Locate the cell with the specified text and output its [x, y] center coordinate. 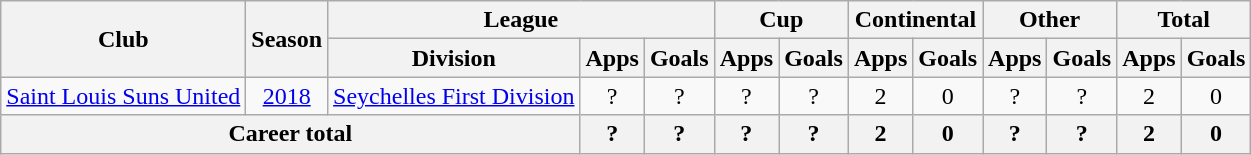
Division [454, 58]
Career total [290, 134]
Cup [781, 20]
Club [124, 39]
Saint Louis Suns United [124, 96]
Seychelles First Division [454, 96]
League [522, 20]
Season [287, 39]
Continental [915, 20]
Total [1184, 20]
2018 [287, 96]
Other [1050, 20]
